Return (X, Y) of the center of cell containing provided text 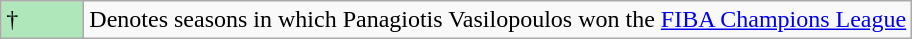
† (42, 20)
Denotes seasons in which Panagiotis Vasilopoulos won the FIBA Champions League (498, 20)
